Scan for the cell matching the given text and deliver its [x, y] coordinate at center. 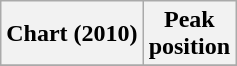
Peakposition [189, 34]
Chart (2010) [72, 34]
